Capture the cell that displays the provided text and extract its (X, Y) central coordinate. 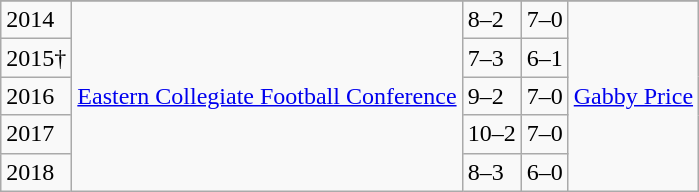
8–2 (492, 20)
2018 (36, 172)
Eastern Collegiate Football Conference (267, 96)
Gabby Price (633, 96)
2017 (36, 134)
2015† (36, 58)
2014 (36, 20)
10–2 (492, 134)
6–1 (544, 58)
9–2 (492, 96)
8–3 (492, 172)
2016 (36, 96)
6–0 (544, 172)
7–3 (492, 58)
